Return the (x, y) coordinate for the center point of the cell that contains the specified text.  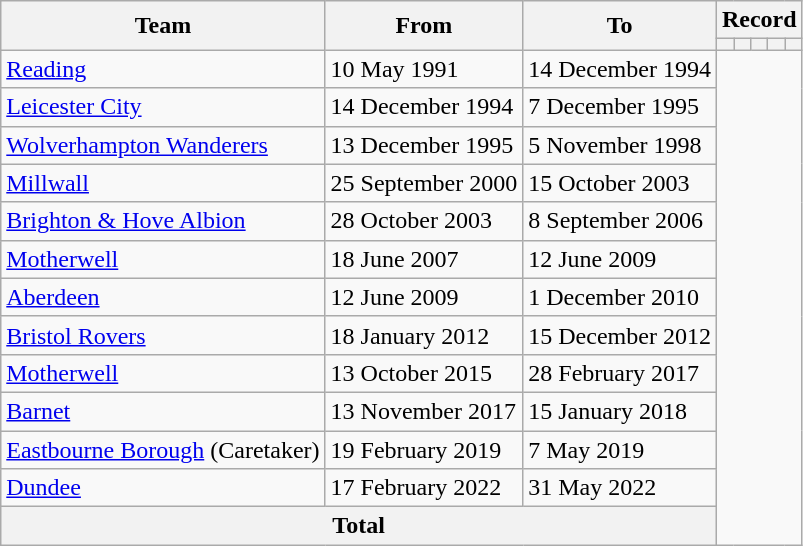
13 November 2017 (424, 411)
15 January 2018 (620, 411)
Bristol Rovers (163, 335)
Eastbourne Borough (Caretaker) (163, 449)
13 December 1995 (424, 145)
18 January 2012 (424, 335)
Record (759, 20)
15 October 2003 (620, 183)
Brighton & Hove Albion (163, 221)
19 February 2019 (424, 449)
17 February 2022 (424, 488)
Dundee (163, 488)
From (424, 26)
10 May 1991 (424, 69)
25 September 2000 (424, 183)
Reading (163, 69)
28 February 2017 (620, 373)
18 June 2007 (424, 259)
Barnet (163, 411)
7 December 1995 (620, 107)
1 December 2010 (620, 297)
13 October 2015 (424, 373)
8 September 2006 (620, 221)
Team (163, 26)
31 May 2022 (620, 488)
To (620, 26)
28 October 2003 (424, 221)
Aberdeen (163, 297)
15 December 2012 (620, 335)
Wolverhampton Wanderers (163, 145)
Millwall (163, 183)
Leicester City (163, 107)
Total (359, 526)
5 November 1998 (620, 145)
7 May 2019 (620, 449)
